Extract the [x, y] coordinate from the center of the cell holding the provided text.  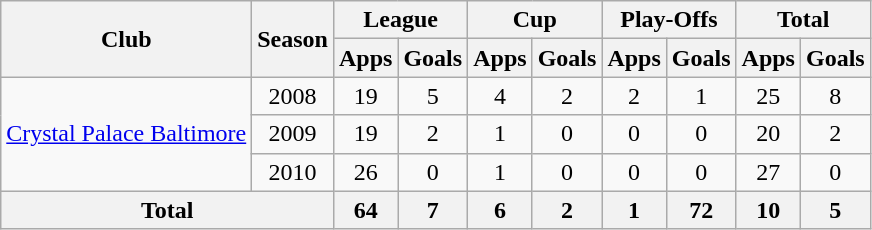
Club [126, 39]
25 [768, 96]
Cup [535, 20]
27 [768, 172]
72 [701, 210]
Play-Offs [669, 20]
2009 [293, 134]
6 [500, 210]
4 [500, 96]
2010 [293, 172]
8 [835, 96]
League [400, 20]
2008 [293, 96]
Season [293, 39]
Crystal Palace Baltimore [126, 134]
64 [365, 210]
7 [433, 210]
20 [768, 134]
26 [365, 172]
10 [768, 210]
